Search for the cell housing the specified text and yield its [X, Y] center coordinate. 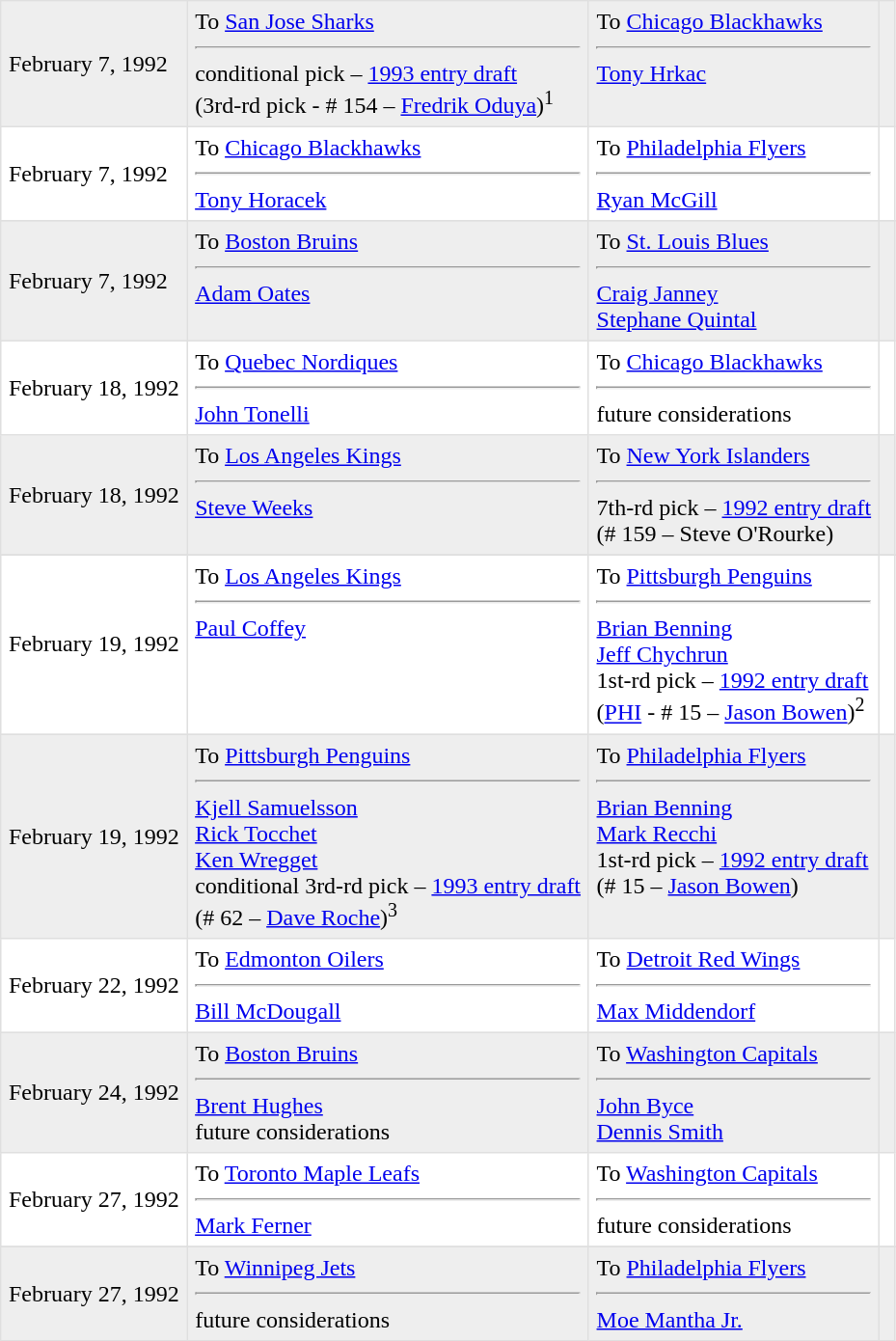
February 24, 1992 [95, 1092]
To St. Louis BluesCraig JanneyStephane Quintal [733, 281]
To Boston BruinsBrent Hughesfuture considerations [388, 1092]
To Philadelphia FlyersRyan McGill [733, 175]
To Philadelphia FlyersBrian BenningMark Recchi1st-rd pick – 1992 entry draft(# 15 – Jason Bowen) [733, 836]
To Washington Capitalsfuture considerations [733, 1200]
To New York Islanders7th-rd pick – 1992 entry draft(# 159 – Steve O'Rourke) [733, 495]
To Edmonton OilersBill McDougall [388, 986]
To Chicago BlackhawksTony Hrkac [733, 64]
To Los Angeles KingsPaul Coffey [388, 644]
To Chicago Blackhawksfuture considerations [733, 389]
To San Jose Sharksconditional pick – 1993 entry draft(3rd-rd pick - # 154 – Fredrik Oduya)1 [388, 64]
To Pittsburgh PenguinsBrian BenningJeff Chychrun1st-rd pick – 1992 entry draft(PHI - # 15 – Jason Bowen)2 [733, 644]
To Pittsburgh PenguinsKjell SamuelssonRick TocchetKen Wreggetconditional 3rd-rd pick – 1993 entry draft(# 62 – Dave Roche)3 [388, 836]
To Quebec NordiquesJohn Tonelli [388, 389]
February 22, 1992 [95, 986]
To Boston BruinsAdam Oates [388, 281]
To Los Angeles KingsSteve Weeks [388, 495]
To Chicago BlackhawksTony Horacek [388, 175]
To Washington CapitalsJohn ByceDennis Smith [733, 1092]
To Toronto Maple LeafsMark Ferner [388, 1200]
To Detroit Red WingsMax Middendorf [733, 986]
To Philadelphia FlyersMoe Mantha Jr. [733, 1294]
To Winnipeg Jetsfuture considerations [388, 1294]
